Pinpoint the cell where the given text exists, returning its (x, y) midpoint coordinate. 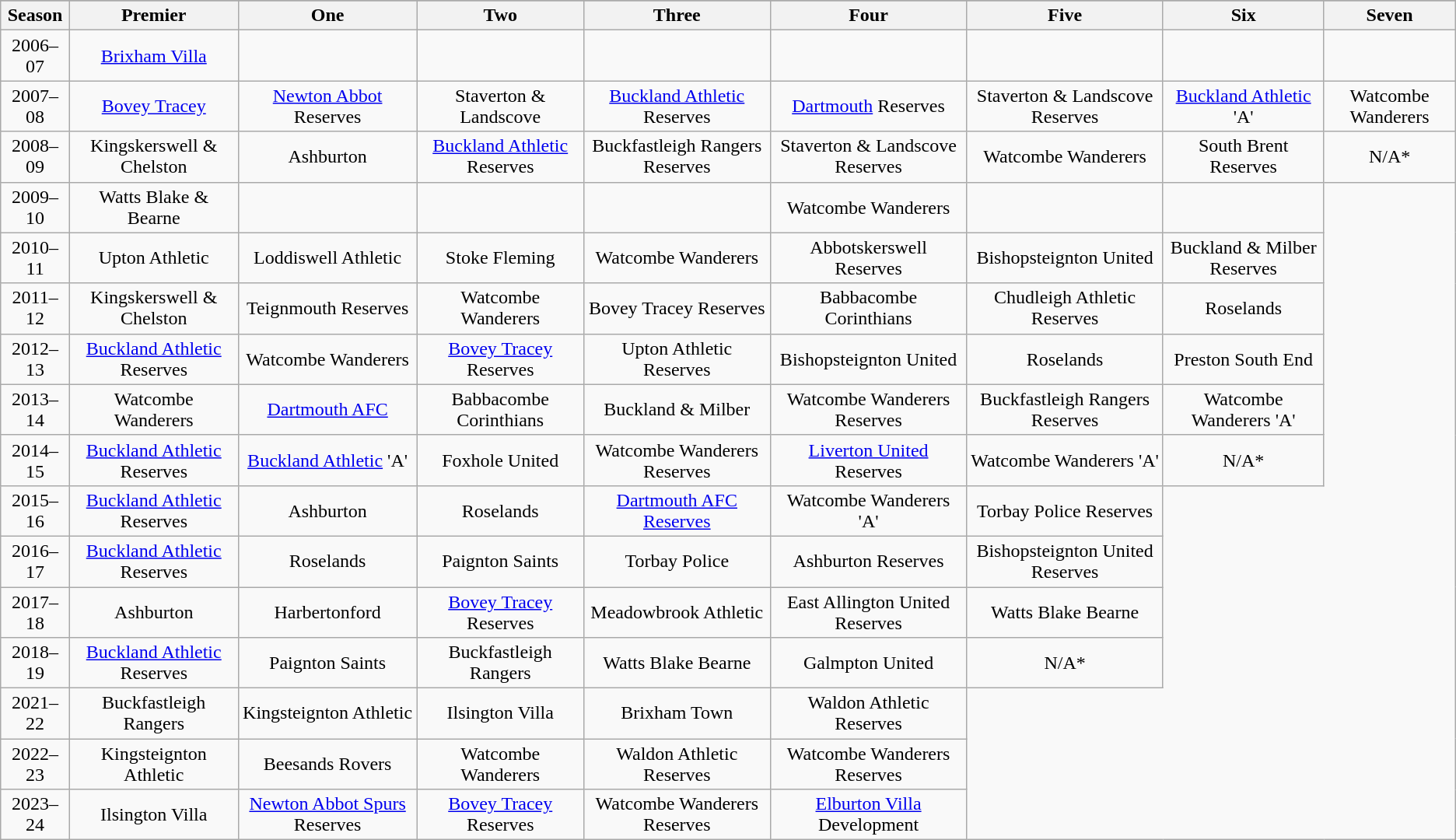
Loddiswell Athletic (327, 258)
Season (36, 16)
2012–13 (36, 359)
Teignmouth Reserves (327, 308)
2014–15 (36, 460)
Seven (1389, 16)
Buckland & Milber (677, 409)
2013–14 (36, 409)
Torbay Police (677, 562)
East Allington United Reserves (868, 611)
Newton Abbot Spurs Reserves (327, 815)
Four (868, 16)
2009–10 (36, 207)
Stoke Fleming (500, 258)
Six (1243, 16)
2022–23 (36, 764)
2007–08 (36, 106)
2023–24 (36, 815)
Three (677, 16)
2016–17 (36, 562)
Elburton Villa Development (868, 815)
Ashburton Reserves (868, 562)
2015–16 (36, 510)
2008–09 (36, 157)
Torbay Police Reserves (1066, 510)
Staverton & Landscove (500, 106)
South Brent Reserves (1243, 157)
2017–18 (36, 611)
Abbotskerswell Reserves (868, 258)
Dartmouth AFC (327, 409)
Harbertonford (327, 611)
Bovey Tracey (154, 106)
2021–22 (36, 714)
Two (500, 16)
Buckland & Milber Reserves (1243, 258)
Newton Abbot Reserves (327, 106)
Premier (154, 16)
2011–12 (36, 308)
Brixham Villa (154, 56)
Upton Athletic Reserves (677, 359)
2010–11 (36, 258)
Meadowbrook Athletic (677, 611)
Watts Blake & Bearne (154, 207)
Upton Athletic (154, 258)
Galmpton United (868, 663)
Five (1066, 16)
Preston South End (1243, 359)
Bishopsteignton United Reserves (1066, 562)
2018–19 (36, 663)
Chudleigh Athletic Reserves (1066, 308)
Brixham Town (677, 714)
Dartmouth Reserves (868, 106)
2006–07 (36, 56)
Foxhole United (500, 460)
Dartmouth AFC Reserves (677, 510)
One (327, 16)
Beesands Rovers (327, 764)
Liverton United Reserves (868, 460)
